Detect which cell encompasses the target text, then output its [x, y] center coordinate. 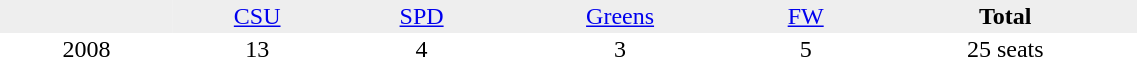
FW [805, 16]
SPD [422, 16]
CSU [258, 16]
Greens [620, 16]
